Capture the cell that displays the provided text and extract its (X, Y) central coordinate. 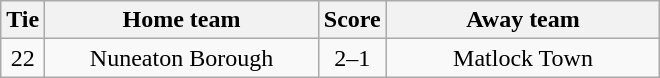
Score (352, 20)
2–1 (352, 58)
22 (23, 58)
Matlock Town (523, 58)
Nuneaton Borough (182, 58)
Home team (182, 20)
Away team (523, 20)
Tie (23, 20)
